Pinpoint the cell where the given text exists, returning its [X, Y] midpoint coordinate. 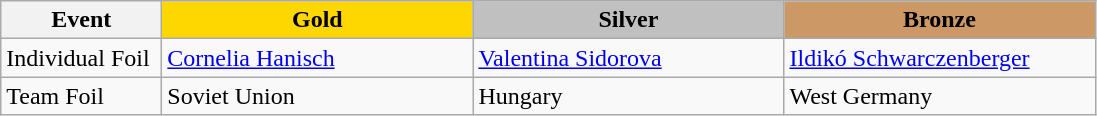
Ildikó Schwarczenberger [940, 58]
Bronze [940, 20]
Hungary [628, 96]
Soviet Union [318, 96]
Individual Foil [82, 58]
Gold [318, 20]
Silver [628, 20]
West Germany [940, 96]
Event [82, 20]
Cornelia Hanisch [318, 58]
Team Foil [82, 96]
Valentina Sidorova [628, 58]
